Output the [x, y] coordinate of the center of the cell containing the given text.  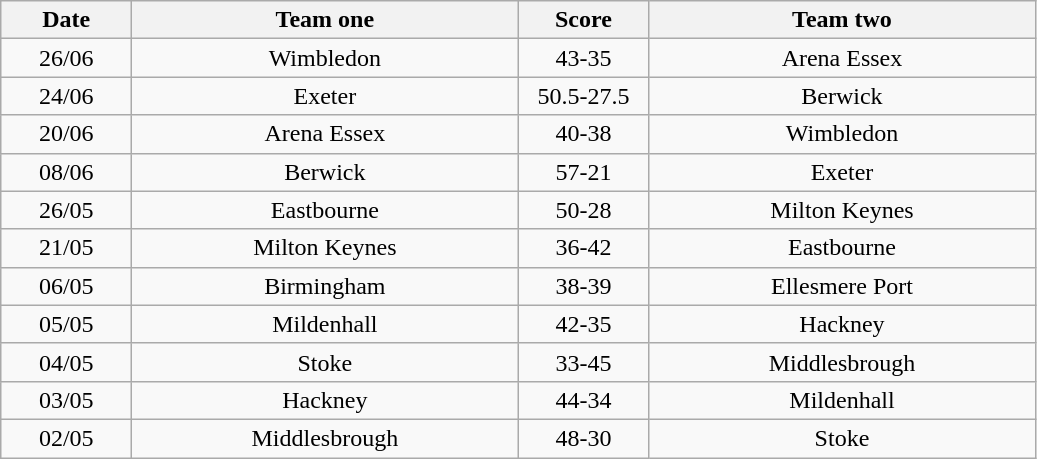
44-34 [584, 400]
40-38 [584, 134]
21/05 [66, 248]
24/06 [66, 96]
42-35 [584, 324]
06/05 [66, 286]
Date [66, 20]
36-42 [584, 248]
Team one [325, 20]
04/05 [66, 362]
Birmingham [325, 286]
33-45 [584, 362]
50.5-27.5 [584, 96]
48-30 [584, 438]
26/05 [66, 210]
38-39 [584, 286]
Ellesmere Port [842, 286]
50-28 [584, 210]
Team two [842, 20]
20/06 [66, 134]
02/05 [66, 438]
05/05 [66, 324]
43-35 [584, 58]
26/06 [66, 58]
03/05 [66, 400]
08/06 [66, 172]
Score [584, 20]
57-21 [584, 172]
